From the cell containing the given text, extract its center point as [x, y] coordinate. 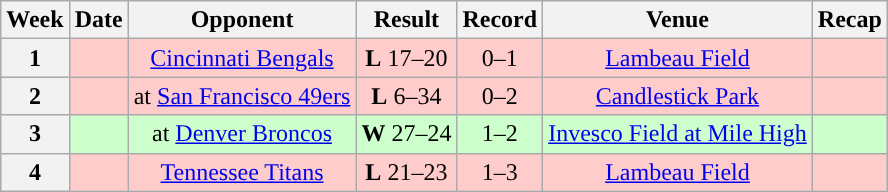
1–2 [500, 134]
Venue [678, 20]
4 [35, 172]
0–2 [500, 96]
Candlestick Park [678, 96]
Week [35, 20]
2 [35, 96]
at Denver Broncos [242, 134]
W 27–24 [406, 134]
L 6–34 [406, 96]
Recap [850, 20]
Invesco Field at Mile High [678, 134]
Tennessee Titans [242, 172]
1–3 [500, 172]
Result [406, 20]
Date [98, 20]
L 21–23 [406, 172]
1 [35, 58]
Opponent [242, 20]
Cincinnati Bengals [242, 58]
3 [35, 134]
at San Francisco 49ers [242, 96]
0–1 [500, 58]
Record [500, 20]
L 17–20 [406, 58]
